Find where the given text appears and provide that cell's center as (X, Y) coordinate. 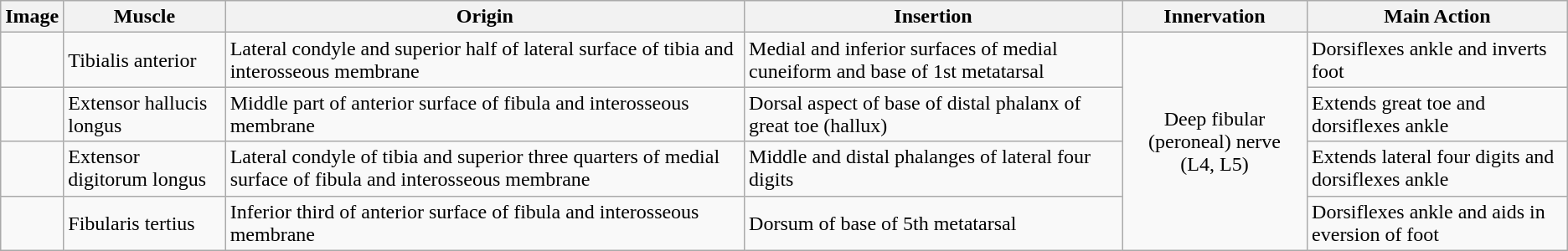
Inferior third of anterior surface of fibula and interosseous membrane (484, 223)
Insertion (933, 17)
Lateral condyle and superior half of lateral surface of tibia and interosseous membrane (484, 60)
Middle and distal phalanges of lateral four digits (933, 169)
Tibialis anterior (144, 60)
Fibularis tertius (144, 223)
Extends great toe and dorsiflexes ankle (1437, 114)
Medial and inferior surfaces of medial cuneiform and base of 1st metatarsal (933, 60)
Dorsiflexes ankle and aids in eversion of foot (1437, 223)
Dorsum of base of 5th metatarsal (933, 223)
Main Action (1437, 17)
Innervation (1215, 17)
Dorsal aspect of base of distal phalanx of great toe (hallux) (933, 114)
Muscle (144, 17)
Dorsiflexes ankle and inverts foot (1437, 60)
Extensor hallucis longus (144, 114)
Middle part of anterior surface of fibula and interosseous membrane (484, 114)
Deep fibular (peroneal) nerve (L4, L5) (1215, 141)
Image (32, 17)
Extensor digitorum longus (144, 169)
Extends lateral four digits and dorsiflexes ankle (1437, 169)
Lateral condyle of tibia and superior three quarters of medial surface of fibula and interosseous membrane (484, 169)
Origin (484, 17)
